Search for the cell housing the specified text and yield its (x, y) center coordinate. 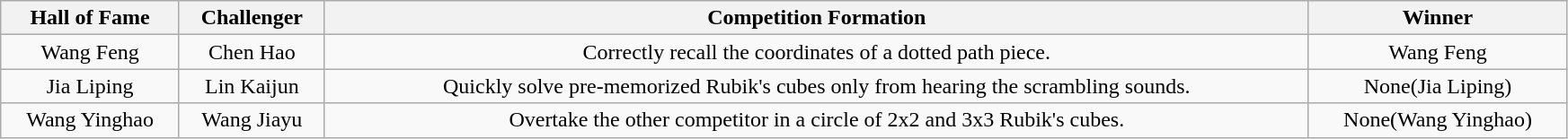
Overtake the other competitor in a circle of 2x2 and 3x3 Rubik's cubes. (816, 120)
Lin Kaijun (252, 86)
Correctly recall the coordinates of a dotted path piece. (816, 52)
Jia Liping (90, 86)
Wang Yinghao (90, 120)
Wang Jiayu (252, 120)
Competition Formation (816, 18)
None(Jia Liping) (1438, 86)
Hall of Fame (90, 18)
Winner (1438, 18)
Chen Hao (252, 52)
None(Wang Yinghao) (1438, 120)
Challenger (252, 18)
Quickly solve pre-memorized Rubik's cubes only from hearing the scrambling sounds. (816, 86)
